Output the [X, Y] coordinate of the center of the cell containing the given text.  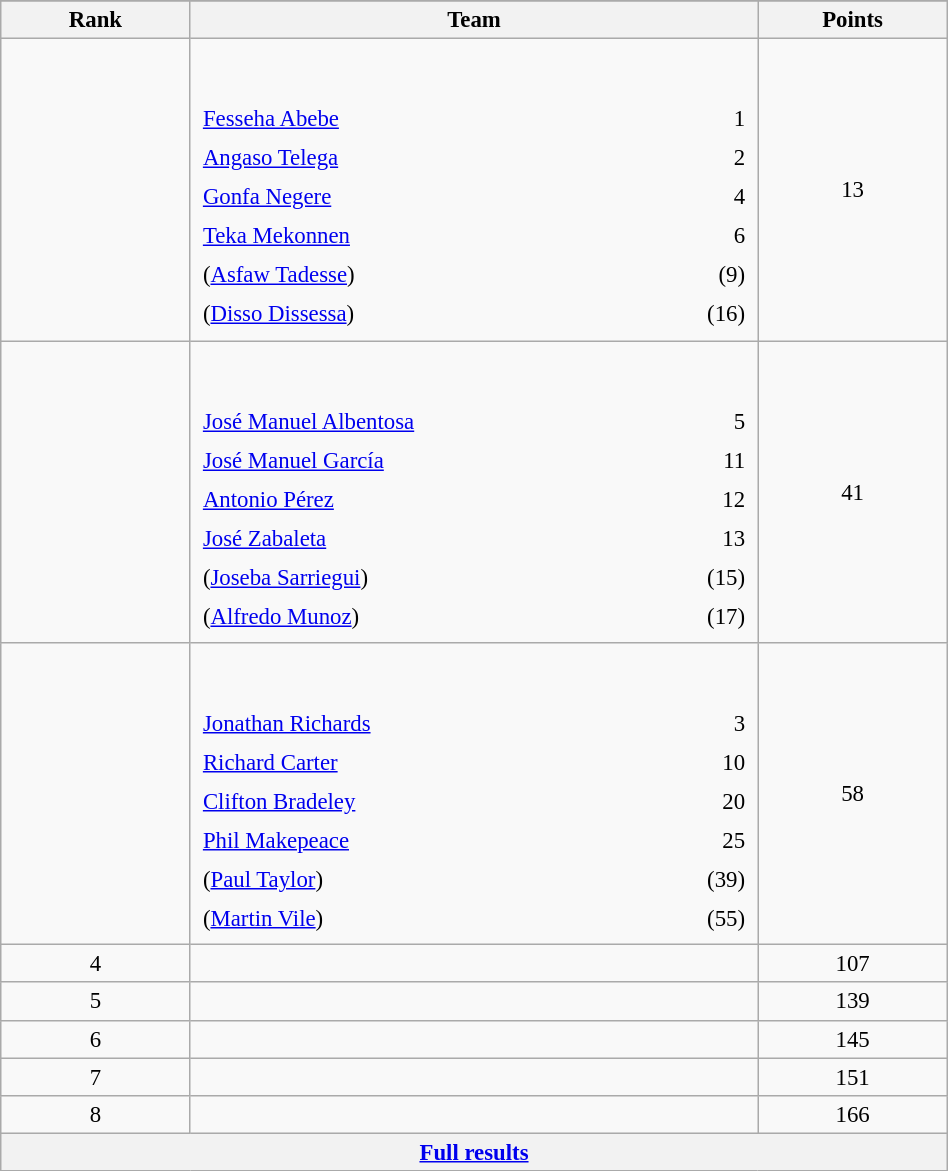
Points [852, 20]
12 [701, 499]
Fesseha Abebe [410, 119]
7 [96, 1077]
Team [474, 20]
20 [692, 801]
(Disso Dissessa) [410, 314]
151 [852, 1077]
Jonathan Richards 3 Richard Carter 10 Clifton Bradeley 20 Phil Makepeace 25 (Paul Taylor) (39) (Martin Vile) (55) [474, 794]
(55) [692, 919]
Gonfa Negere [410, 197]
10 [692, 762]
Teka Mekonnen [410, 236]
Fesseha Abebe 1 Angaso Telega 2 Gonfa Negere 4 Teka Mekonnen 6 (Asfaw Tadesse) (9) (Disso Dissessa) (16) [474, 190]
8 [96, 1114]
(Alfredo Munoz) [424, 616]
Richard Carter [414, 762]
166 [852, 1114]
(16) [688, 314]
58 [852, 794]
25 [692, 840]
Antonio Pérez [424, 499]
41 [852, 492]
Phil Makepeace [414, 840]
Full results [474, 1152]
(Asfaw Tadesse) [410, 275]
José Manuel García [424, 460]
139 [852, 1002]
José Manuel Albentosa 5 José Manuel García 11 Antonio Pérez 12 José Zabaleta 13 (Joseba Sarriegui) (15) (Alfredo Munoz) (17) [474, 492]
(15) [701, 577]
(39) [692, 880]
(9) [688, 275]
Clifton Bradeley [414, 801]
José Manuel Albentosa [424, 421]
José Zabaleta [424, 538]
Rank [96, 20]
Jonathan Richards [414, 723]
3 [692, 723]
(Martin Vile) [414, 919]
1 [688, 119]
(Joseba Sarriegui) [424, 577]
145 [852, 1039]
11 [701, 460]
(17) [701, 616]
107 [852, 964]
(Paul Taylor) [414, 880]
Angaso Telega [410, 158]
2 [688, 158]
